For the text-containing cell, return its midpoint in [x, y] coordinate format. 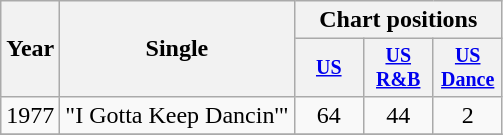
"I Gotta Keep Dancin'" [177, 115]
USDance [468, 68]
Single [177, 49]
US [328, 68]
1977 [30, 115]
44 [398, 115]
USR&B [398, 68]
64 [328, 115]
2 [468, 115]
Chart positions [398, 20]
Year [30, 49]
